Find where the given text appears and provide that cell's center as [X, Y] coordinate. 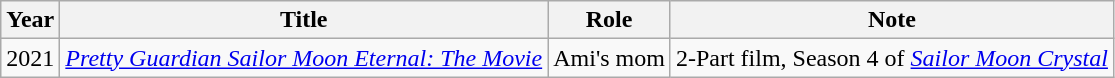
2021 [30, 58]
Note [892, 20]
Pretty Guardian Sailor Moon Eternal: The Movie [304, 58]
Ami's mom [610, 58]
Year [30, 20]
Role [610, 20]
2-Part film, Season 4 of Sailor Moon Crystal [892, 58]
Title [304, 20]
